Determine the [X, Y] coordinate at the center of the cell enclosing the given text.  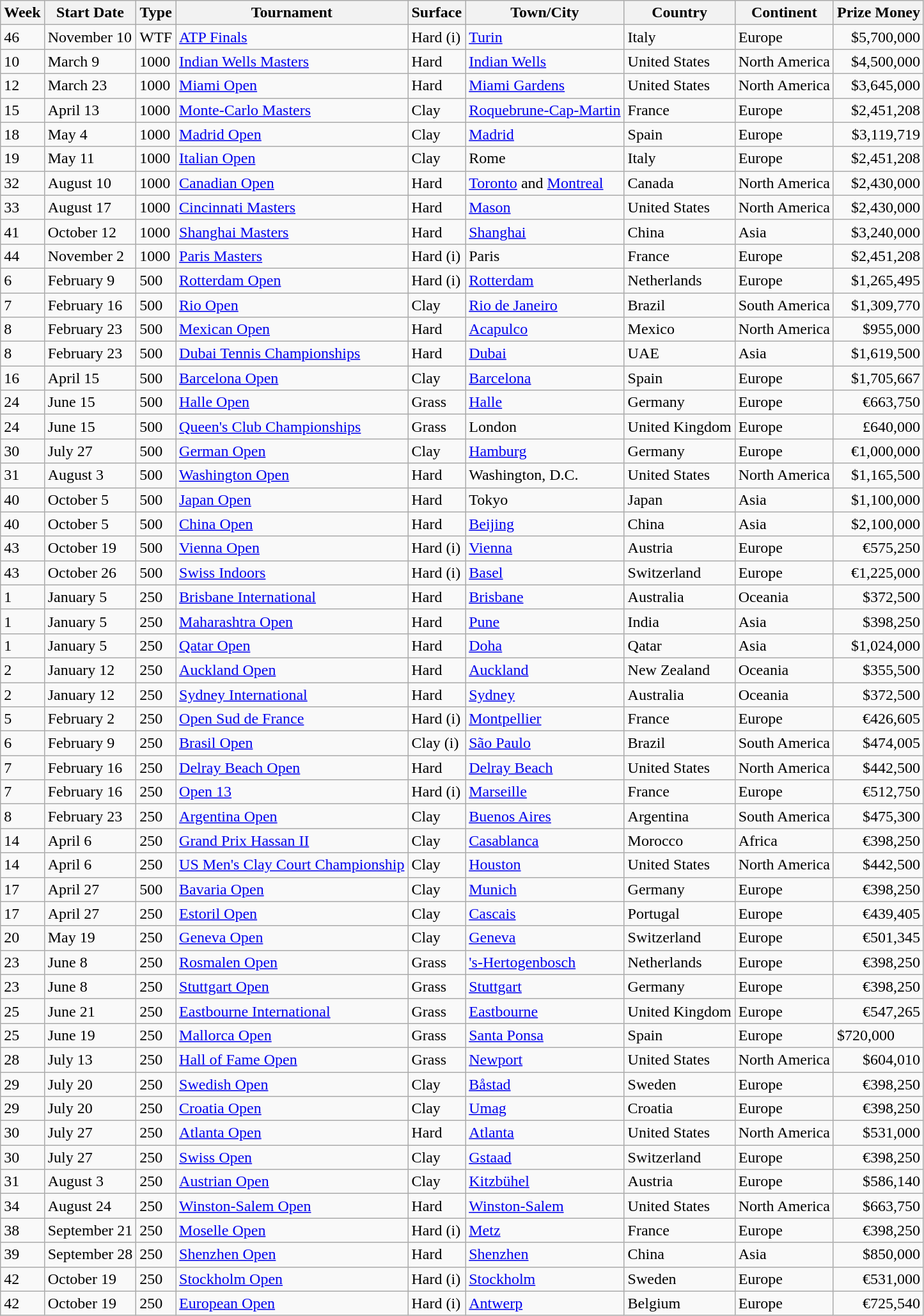
Mexican Open [292, 329]
$1,100,000 [879, 500]
Croatia Open [292, 1109]
€547,265 [879, 1011]
May 19 [90, 938]
Rotterdam Open [292, 280]
Hamburg [545, 451]
Vienna [545, 548]
$1,265,495 [879, 280]
Antwerp [545, 1303]
Madrid [545, 134]
Brasil Open [292, 743]
$3,645,000 [879, 86]
Austrian Open [292, 1182]
19 [22, 159]
18 [22, 134]
Rosmalen Open [292, 962]
Cincinnati Masters [292, 207]
Clay (i) [437, 743]
June 21 [90, 1011]
46 [22, 37]
Eastbourne [545, 1011]
Qatar [679, 646]
€725,540 [879, 1303]
Canadian Open [292, 183]
Kitzbühel [545, 1182]
$475,300 [879, 816]
Mallorca Open [292, 1035]
Indian Wells [545, 61]
€575,250 [879, 548]
Båstad [545, 1084]
Open 13 [292, 792]
Delray Beach Open [292, 768]
Monte-Carlo Masters [292, 110]
Winston-Salem Open [292, 1206]
September 28 [90, 1255]
32 [22, 183]
October 26 [90, 573]
November 2 [90, 256]
Geneva Open [292, 938]
ATP Finals [292, 37]
Cascais [545, 914]
Barcelona Open [292, 378]
41 [22, 232]
$1,619,500 [879, 354]
Indian Wells Masters [292, 61]
Africa [784, 841]
Washington Open [292, 475]
5 [22, 719]
Atlanta Open [292, 1133]
Eastbourne International [292, 1011]
Brisbane [545, 597]
Tokyo [545, 500]
Argentina Open [292, 816]
Toronto and Montreal [545, 183]
European Open [292, 1303]
October 12 [90, 232]
Grand Prix Hassan II [292, 841]
Shanghai Masters [292, 232]
Italian Open [292, 159]
Buenos Aires [545, 816]
Geneva [545, 938]
Stockholm Open [292, 1279]
June 19 [90, 1035]
Roquebrune-Cap-Martin [545, 110]
Vienna Open [292, 548]
Pune [545, 621]
Munich [545, 889]
€1,000,000 [879, 451]
Rome [545, 159]
39 [22, 1255]
Basel [545, 573]
Continent [784, 13]
Maharashtra Open [292, 621]
Barcelona [545, 378]
$5,700,000 [879, 37]
Turin [545, 37]
Sydney International [292, 694]
Auckland [545, 670]
Swedish Open [292, 1084]
Argentina [679, 816]
€663,750 [879, 402]
$604,010 [879, 1059]
Town/City [545, 13]
€512,750 [879, 792]
$955,000 [879, 329]
Hall of Fame Open [292, 1059]
Japan Open [292, 500]
Metz [545, 1230]
Atlanta [545, 1133]
Miami Open [292, 86]
$1,309,770 [879, 305]
Shenzhen Open [292, 1255]
Open Sud de France [292, 719]
Auckland Open [292, 670]
€501,345 [879, 938]
Canada [679, 183]
Stockholm [545, 1279]
's-Hertogenbosch [545, 962]
Shanghai [545, 232]
Mexico [679, 329]
Houston [545, 865]
20 [22, 938]
Stuttgart [545, 987]
September 21 [90, 1230]
Rio Open [292, 305]
Dubai [545, 354]
$3,119,719 [879, 134]
10 [22, 61]
German Open [292, 451]
15 [22, 110]
€531,000 [879, 1279]
$398,250 [879, 621]
33 [22, 207]
Country [679, 13]
Shenzhen [545, 1255]
12 [22, 86]
Halle Open [292, 402]
Marseille [545, 792]
Halle [545, 402]
Dubai Tennis Championships [292, 354]
China Open [292, 524]
Queen's Club Championships [292, 427]
Rotterdam [545, 280]
Japan [679, 500]
£640,000 [879, 427]
$355,500 [879, 670]
US Men's Clay Court Championship [292, 865]
34 [22, 1206]
Montpellier [545, 719]
€439,405 [879, 914]
Delray Beach [545, 768]
Start Date [90, 13]
16 [22, 378]
Winston-Salem [545, 1206]
Estoril Open [292, 914]
Qatar Open [292, 646]
Doha [545, 646]
$2,100,000 [879, 524]
Morocco [679, 841]
Bavaria Open [292, 889]
$850,000 [879, 1255]
Swiss Indoors [292, 573]
November 10 [90, 37]
March 9 [90, 61]
July 13 [90, 1059]
$531,000 [879, 1133]
April 15 [90, 378]
Santa Ponsa [545, 1035]
UAE [679, 354]
Mason [545, 207]
April 13 [90, 110]
Portugal [679, 914]
Rio de Janeiro [545, 305]
Stuttgart Open [292, 987]
Casablanca [545, 841]
Paris Masters [292, 256]
São Paulo [545, 743]
Acapulco [545, 329]
Prize Money [879, 13]
$474,005 [879, 743]
Newport [545, 1059]
May 11 [90, 159]
$1,024,000 [879, 646]
$720,000 [879, 1035]
Madrid Open [292, 134]
Surface [437, 13]
38 [22, 1230]
February 2 [90, 719]
Miami Gardens [545, 86]
Brisbane International [292, 597]
$1,705,667 [879, 378]
August 17 [90, 207]
August 24 [90, 1206]
$663,750 [879, 1206]
$586,140 [879, 1182]
€426,605 [879, 719]
Week [22, 13]
€1,225,000 [879, 573]
Beijing [545, 524]
Moselle Open [292, 1230]
India [679, 621]
Tournament [292, 13]
May 4 [90, 134]
$1,165,500 [879, 475]
Type [156, 13]
$4,500,000 [879, 61]
New Zealand [679, 670]
Sydney [545, 694]
44 [22, 256]
$3,240,000 [879, 232]
Croatia [679, 1109]
Belgium [679, 1303]
28 [22, 1059]
Gstaad [545, 1157]
Washington, D.C. [545, 475]
March 23 [90, 86]
Umag [545, 1109]
London [545, 427]
August 10 [90, 183]
Paris [545, 256]
Swiss Open [292, 1157]
WTF [156, 37]
